Capture the cell that displays the provided text and extract its (X, Y) central coordinate. 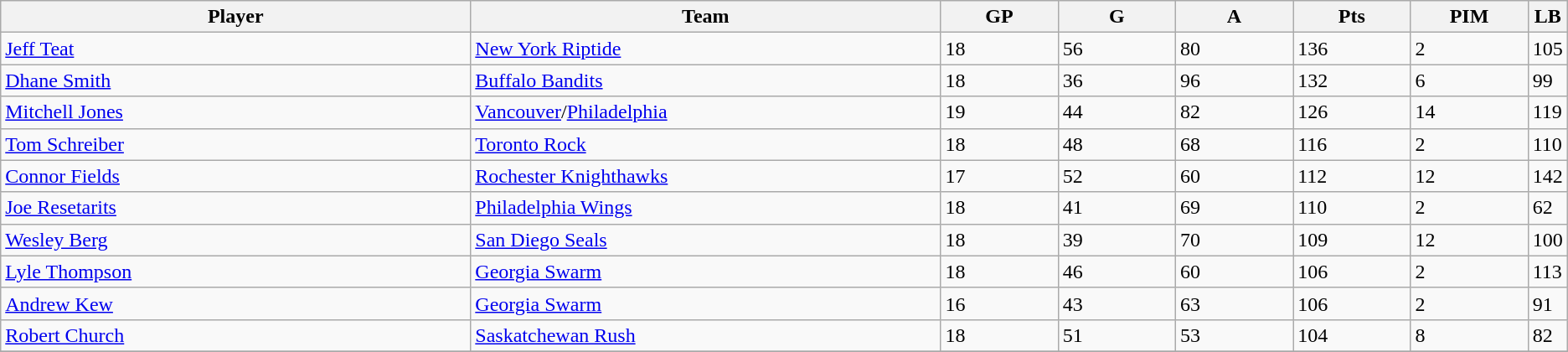
36 (1117, 80)
70 (1234, 240)
99 (1548, 80)
112 (1352, 176)
104 (1352, 335)
G (1117, 17)
Pts (1352, 17)
116 (1352, 144)
Vancouver/Philadelphia (705, 112)
Wesley Berg (236, 240)
GP (999, 17)
14 (1469, 112)
51 (1117, 335)
LB (1548, 17)
80 (1234, 49)
Player (236, 17)
142 (1548, 176)
62 (1548, 208)
6 (1469, 80)
Mitchell Jones (236, 112)
44 (1117, 112)
Tom Schreiber (236, 144)
63 (1234, 303)
52 (1117, 176)
A (1234, 17)
109 (1352, 240)
Joe Resetarits (236, 208)
Andrew Kew (236, 303)
46 (1117, 272)
136 (1352, 49)
Dhane Smith (236, 80)
Robert Church (236, 335)
8 (1469, 335)
41 (1117, 208)
132 (1352, 80)
Buffalo Bandits (705, 80)
100 (1548, 240)
Team (705, 17)
17 (999, 176)
119 (1548, 112)
56 (1117, 49)
Toronto Rock (705, 144)
Lyle Thompson (236, 272)
96 (1234, 80)
126 (1352, 112)
New York Riptide (705, 49)
91 (1548, 303)
San Diego Seals (705, 240)
68 (1234, 144)
Connor Fields (236, 176)
Rochester Knighthawks (705, 176)
53 (1234, 335)
113 (1548, 272)
105 (1548, 49)
PIM (1469, 17)
69 (1234, 208)
Saskatchewan Rush (705, 335)
48 (1117, 144)
39 (1117, 240)
Jeff Teat (236, 49)
16 (999, 303)
Philadelphia Wings (705, 208)
43 (1117, 303)
19 (999, 112)
